Detect which cell encompasses the target text, then output its (x, y) center coordinate. 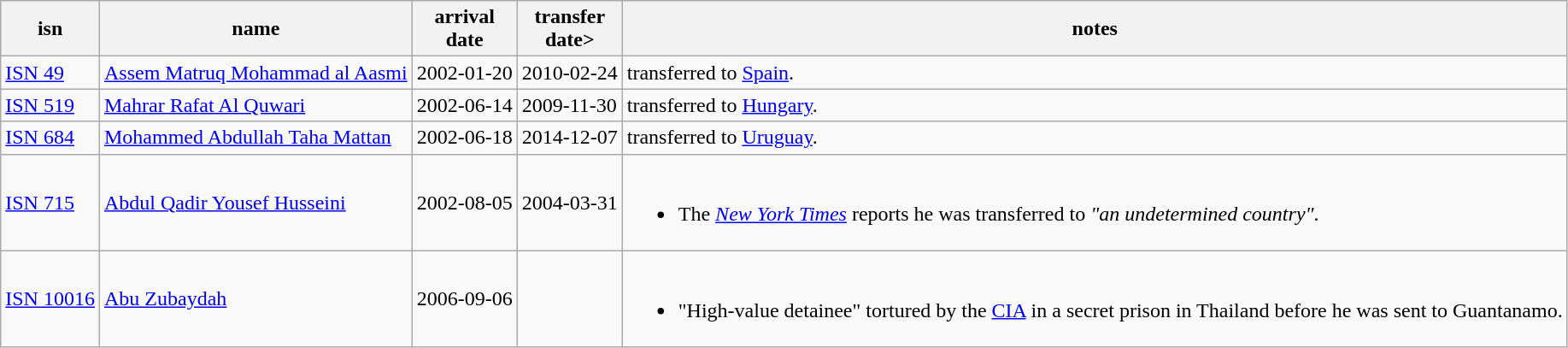
ISN 10016 (50, 299)
2002-01-20 (465, 73)
Abu Zubaydah (255, 299)
ISN 49 (50, 73)
notes (1095, 29)
transferred to Hungary. (1095, 105)
ISN 519 (50, 105)
"High-value detainee" tortured by the CIA in a secret prison in Thailand before he was sent to Guantanamo. (1095, 299)
2002-08-05 (465, 202)
transferdate> (569, 29)
2006-09-06 (465, 299)
2009-11-30 (569, 105)
arrivaldate (465, 29)
Mahrar Rafat Al Quwari (255, 105)
name (255, 29)
Assem Matruq Mohammad al Aasmi (255, 73)
ISN 684 (50, 138)
transferred to Spain. (1095, 73)
transferred to Uruguay. (1095, 138)
Abdul Qadir Yousef Husseini (255, 202)
isn (50, 29)
2002-06-14 (465, 105)
2014-12-07 (569, 138)
Mohammed Abdullah Taha Mattan (255, 138)
ISN 715 (50, 202)
2010-02-24 (569, 73)
2004-03-31 (569, 202)
2002-06-18 (465, 138)
The New York Times reports he was transferred to "an undetermined country". (1095, 202)
